From the cell containing the given text, extract its center point as [X, Y] coordinate. 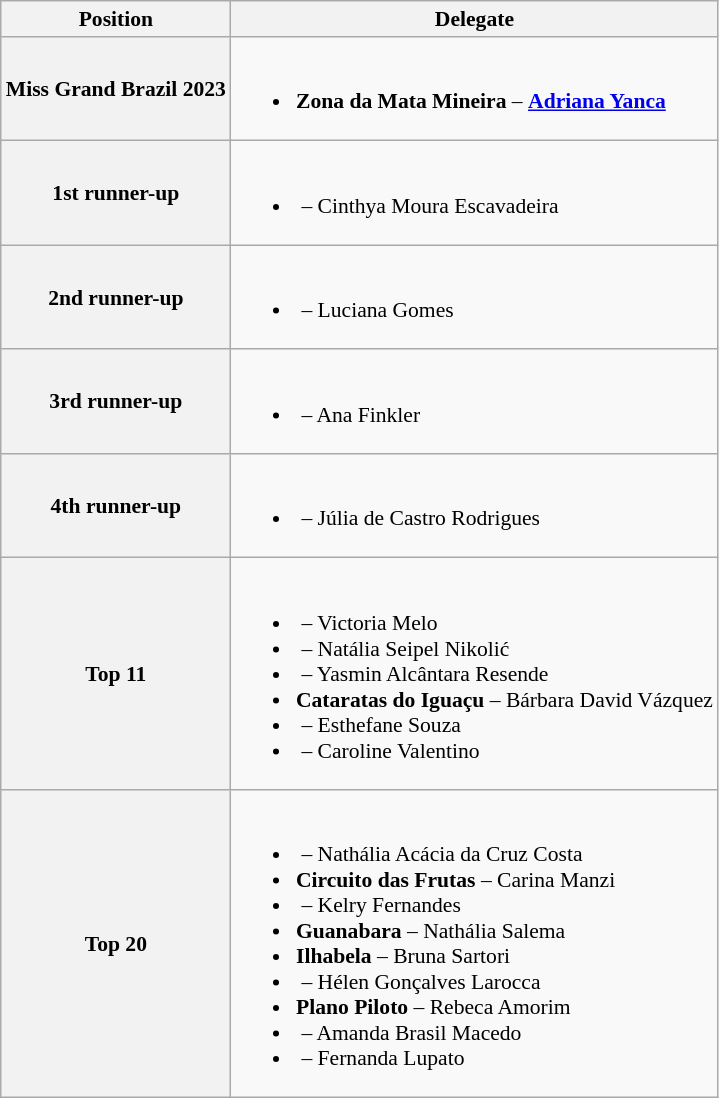
Position [116, 19]
Miss Grand Brazil 2023 [116, 89]
– Ana Finkler [474, 402]
Top 20 [116, 944]
1st runner-up [116, 193]
– Luciana Gomes [474, 297]
4th runner-up [116, 506]
– Cinthya Moura Escavadeira [474, 193]
Delegate [474, 19]
– Júlia de Castro Rodrigues [474, 506]
Top 11 [116, 674]
2nd runner-up [116, 297]
3rd runner-up [116, 402]
Zona da Mata Mineira – Adriana Yanca [474, 89]
